Search for the cell housing the specified text and yield its [X, Y] center coordinate. 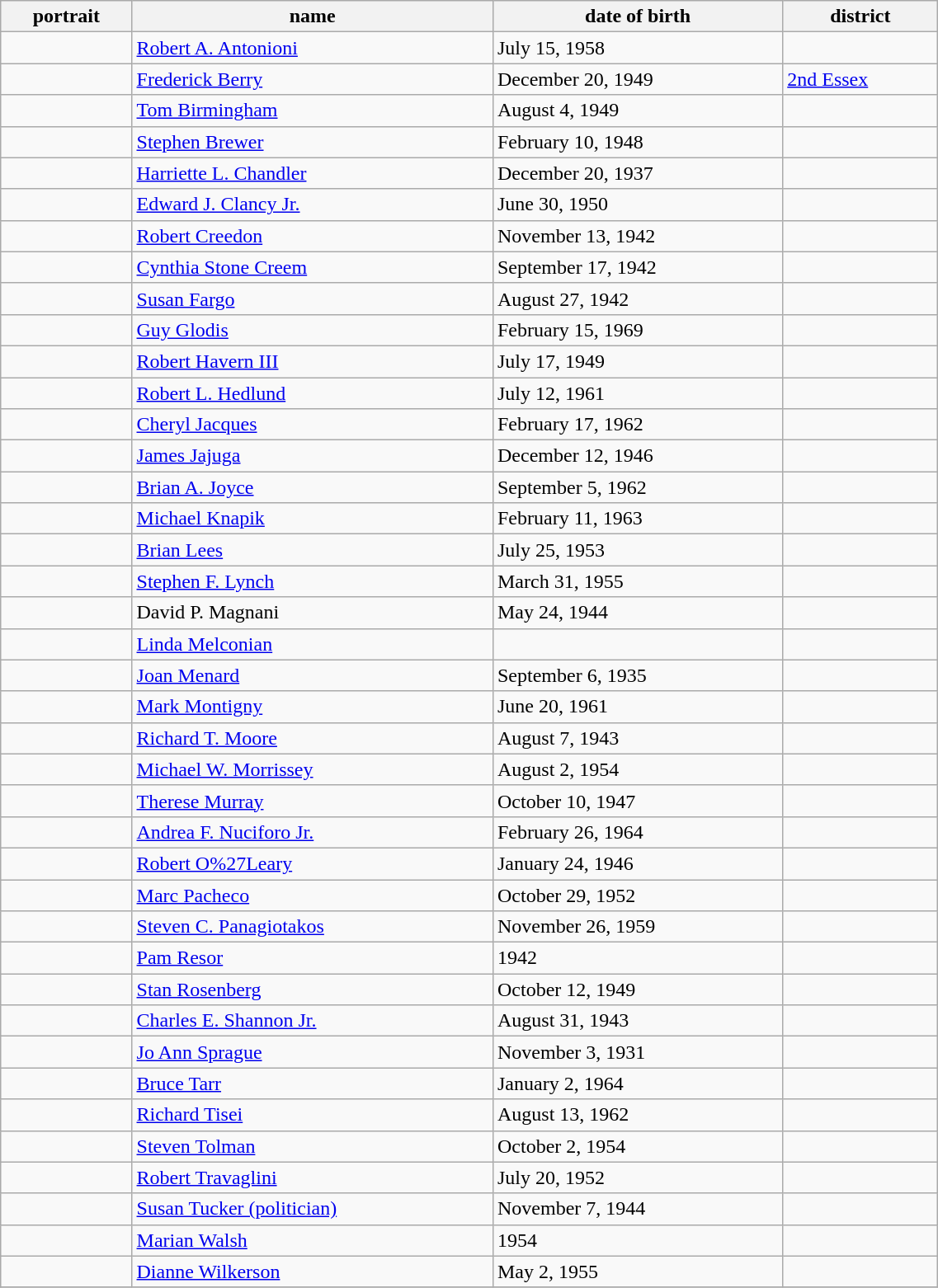
Jo Ann Sprague [312, 1052]
July 12, 1961 [637, 393]
August 13, 1962 [637, 1115]
2nd Essex [860, 79]
December 20, 1949 [637, 79]
June 30, 1950 [637, 204]
Bruce Tarr [312, 1084]
Richard T. Moore [312, 738]
Dianne Wilkerson [312, 1272]
Robert Travaglini [312, 1178]
Susan Tucker (politician) [312, 1209]
Steven C. Panagiotakos [312, 927]
Harriette L. Chandler [312, 173]
February 26, 1964 [637, 832]
Charles E. Shannon Jr. [312, 1021]
September 6, 1935 [637, 675]
Edward J. Clancy Jr. [312, 204]
August 31, 1943 [637, 1021]
James Jajuga [312, 456]
Pam Resor [312, 958]
August 2, 1954 [637, 769]
district [860, 16]
February 17, 1962 [637, 425]
July 20, 1952 [637, 1178]
Linda Melconian [312, 644]
October 12, 1949 [637, 990]
Stephen Brewer [312, 142]
October 2, 1954 [637, 1146]
Andrea F. Nuciforo Jr. [312, 832]
November 3, 1931 [637, 1052]
June 20, 1961 [637, 707]
November 7, 1944 [637, 1209]
Joan Menard [312, 675]
May 24, 1944 [637, 613]
Robert L. Hedlund [312, 393]
Stan Rosenberg [312, 990]
1942 [637, 958]
December 12, 1946 [637, 456]
Marian Walsh [312, 1240]
Robert Creedon [312, 236]
Brian A. Joyce [312, 487]
Cheryl Jacques [312, 425]
July 25, 1953 [637, 550]
name [312, 16]
Robert Havern III [312, 361]
1954 [637, 1240]
July 15, 1958 [637, 48]
Marc Pacheco [312, 895]
November 13, 1942 [637, 236]
Brian Lees [312, 550]
March 31, 1955 [637, 581]
Frederick Berry [312, 79]
Mark Montigny [312, 707]
August 7, 1943 [637, 738]
Robert O%27Leary [312, 863]
David P. Magnani [312, 613]
November 26, 1959 [637, 927]
date of birth [637, 16]
Robert A. Antonioni [312, 48]
February 11, 1963 [637, 519]
Guy Glodis [312, 330]
Steven Tolman [312, 1146]
Michael Knapik [312, 519]
December 20, 1937 [637, 173]
February 10, 1948 [637, 142]
portrait [66, 16]
July 17, 1949 [637, 361]
January 24, 1946 [637, 863]
Susan Fargo [312, 298]
Michael W. Morrissey [312, 769]
September 17, 1942 [637, 267]
Cynthia Stone Creem [312, 267]
May 2, 1955 [637, 1272]
Richard Tisei [312, 1115]
Therese Murray [312, 801]
October 29, 1952 [637, 895]
February 15, 1969 [637, 330]
October 10, 1947 [637, 801]
Stephen F. Lynch [312, 581]
Tom Birmingham [312, 110]
January 2, 1964 [637, 1084]
August 27, 1942 [637, 298]
August 4, 1949 [637, 110]
September 5, 1962 [637, 487]
